Search for the cell housing the specified text and yield its (X, Y) center coordinate. 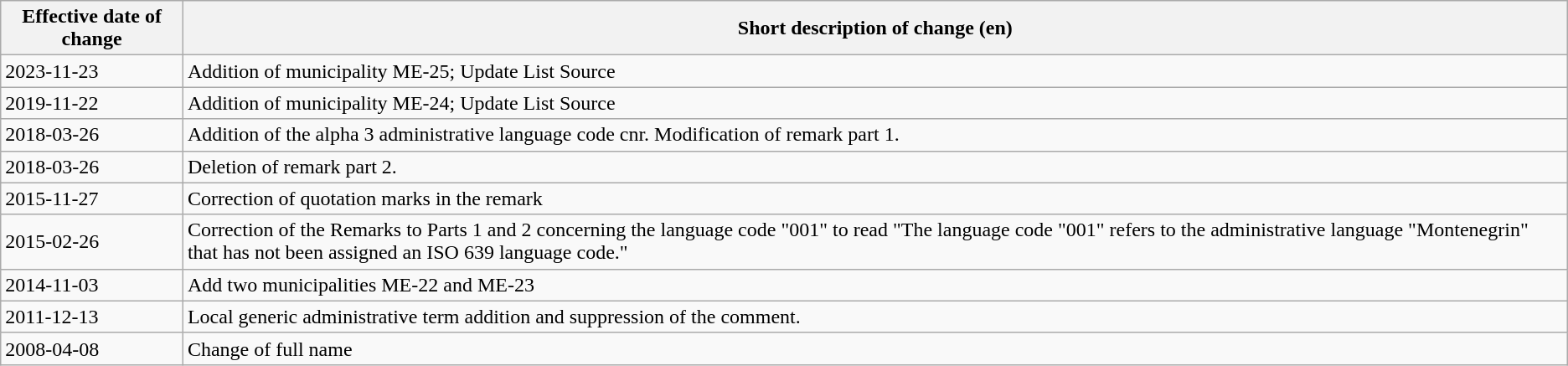
2015-02-26 (92, 241)
Local generic administrative term addition and suppression of the comment. (874, 317)
2011-12-13 (92, 317)
Addition of municipality ME-25; Update List Source (874, 71)
Addition of municipality ME-24; Update List Source (874, 103)
2008-04-08 (92, 348)
2023-11-23 (92, 71)
2019-11-22 (92, 103)
Correction of quotation marks in the remark (874, 198)
2014-11-03 (92, 285)
Deletion of remark part 2. (874, 167)
Effective date of change (92, 28)
2015-11-27 (92, 198)
Short description of change (en) (874, 28)
Addition of the alpha 3 administrative language code cnr. Modification of remark part 1. (874, 135)
Add two municipalities ME-22 and ME-23 (874, 285)
Change of full name (874, 348)
